Extract the (x, y) coordinate from the center of the cell holding the provided text.  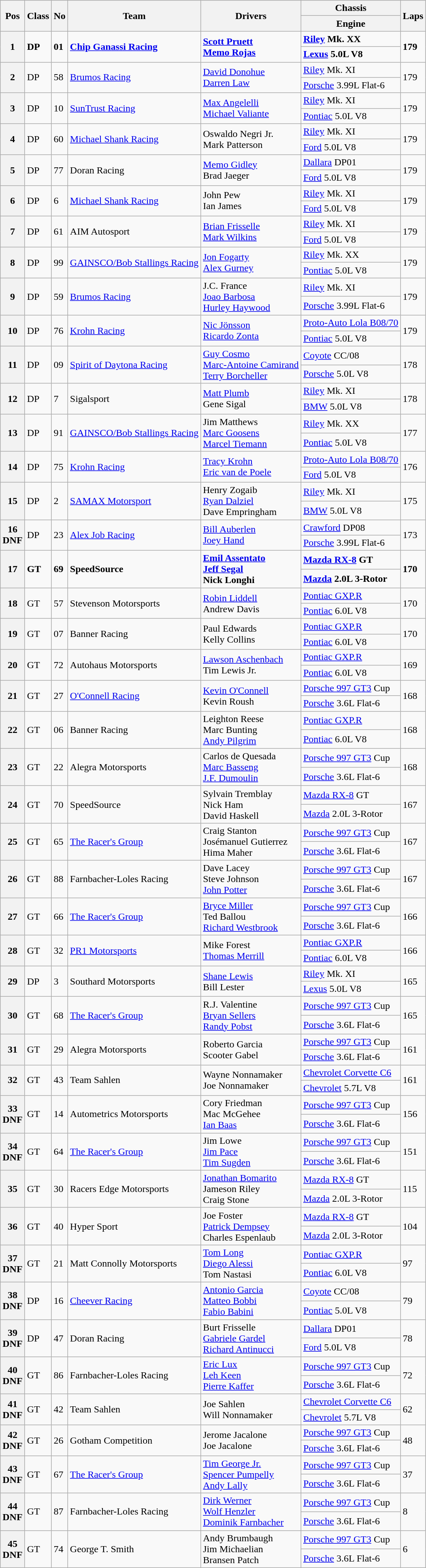
99 (60, 263)
19 (13, 634)
16DNF (13, 535)
16 (60, 1301)
66 (60, 916)
Craig Stanton Josémanuel Gutierrez Hima Maher (251, 842)
Engine (351, 23)
42 (60, 1410)
Jim Lowe Jim Pace Tim Sugden (251, 1151)
Drivers (251, 16)
Tracy Krohn Eric van de Poele (251, 467)
Cory Friedman Mac McGehee Ian Baas (251, 1114)
68 (60, 1015)
09 (60, 365)
Antonio Garcia Matteo Bobbi Fabio Babini (251, 1301)
No (60, 16)
97 (413, 1263)
SunTrust Racing (134, 108)
17 (13, 569)
65 (60, 842)
176 (413, 467)
59 (60, 297)
69 (60, 569)
Oswaldo Negri Jr. Mark Patterson (251, 139)
Porsche 5.0L V8 (351, 374)
33DNF (13, 1114)
Brian Frisselle Mark Wilkins (251, 232)
Carlos de Quesada Marc Basseng J.F. Dumoulin (251, 767)
Autometrics Motorsports (134, 1114)
Burt Frisselle Gabriele Gardel Richard Antinucci (251, 1338)
42DNF (13, 1440)
37 (413, 1474)
Roberto Garcia Scooter Gabel (251, 1049)
91 (60, 433)
64 (60, 1151)
O'Connell Racing (134, 696)
104 (413, 1226)
9 (13, 297)
Tim George Jr. Spencer Pumpelly Andy Lally (251, 1474)
Jonathan Bomarito Jameson Riley Craig Stone (251, 1189)
Chip Ganassi Racing (134, 47)
Jim Matthews Marc Goosens Marcel Tiemann (251, 433)
70 (60, 804)
4 (13, 139)
79 (413, 1301)
Cheever Racing (134, 1301)
12 (13, 399)
Matt Connolly Motorsports (134, 1263)
Sigalsport (134, 399)
Pos (13, 16)
38DNF (13, 1301)
15 (13, 501)
11 (13, 365)
67 (60, 1474)
Bryce Miller Ted Ballou Richard Westbrook (251, 916)
44DNF (13, 1512)
74 (60, 1549)
Laps (413, 16)
Robin Liddell Andrew Davis (251, 603)
57 (60, 603)
31 (13, 1049)
87 (60, 1512)
Jerome Jacalone Joe Jacalone (251, 1440)
Stevenson Motorsports (134, 603)
60 (60, 139)
75 (60, 467)
John Pew Ian James (251, 201)
18 (13, 603)
Gotham Competition (134, 1440)
40DNF (13, 1376)
Guy Cosmo Marc-Antoine Camirand Terry Borcheller (251, 365)
Team (134, 16)
01 (60, 47)
175 (413, 501)
Max Angelelli Michael Valiante (251, 108)
Racers Edge Motorsports (134, 1189)
115 (413, 1189)
88 (60, 879)
28 (13, 951)
Henry Zogaib Ryan Dalziel Dave Empringham (251, 501)
Nic Jönsson Ricardo Zonta (251, 331)
156 (413, 1114)
37DNF (13, 1263)
35 (13, 1189)
20 (13, 665)
76 (60, 331)
Sylvain Tremblay Nick Ham David Haskell (251, 804)
Leighton Reese Marc Bunting Andy Pilgrim (251, 730)
36 (13, 1226)
43 (60, 1080)
Jon Fogarty Alex Gurney (251, 263)
Tom Long Diego Alessi Tom Nastasi (251, 1263)
Mike Forest Thomas Merrill (251, 951)
Dirk Werner Wolf Henzler Dominik Farnbacher (251, 1512)
78 (413, 1338)
177 (413, 433)
Bill Auberlen Joey Hand (251, 535)
Shane Lewis Bill Lester (251, 981)
AIM Autosport (134, 232)
45DNF (13, 1549)
PR1 Motorsports (134, 951)
Southard Motorsports (134, 981)
Wayne Nonnamaker Joe Nonnamaker (251, 1080)
1 (13, 47)
77 (60, 170)
25 (13, 842)
58 (60, 77)
62 (413, 1410)
Chassis (351, 8)
SAMAX Motorsport (134, 501)
Memo Gidley Brad Jaeger (251, 170)
Andy Brumbaugh Jim Michaelian Bransen Patch (251, 1549)
Emil Assentato Jeff Segal Nick Longhi (251, 569)
5 (13, 170)
J.C. France Joao Barbosa Hurley Haywood (251, 297)
40 (60, 1226)
34DNF (13, 1151)
39DNF (13, 1338)
Hyper Sport (134, 1226)
173 (413, 535)
07 (60, 634)
George T. Smith (134, 1549)
R.J. Valentine Bryan Sellers Randy Pobst (251, 1015)
Class (38, 16)
Scott Pruett Memo Rojas (251, 47)
151 (413, 1151)
Dave Lacey Steve Johnson John Potter (251, 879)
13 (13, 433)
Lawson Aschenbach Tim Lewis Jr. (251, 665)
61 (60, 232)
48 (413, 1440)
24 (13, 804)
Paul Edwards Kelly Collins (251, 634)
06 (60, 730)
Alex Job Racing (134, 535)
David Donohue Darren Law (251, 77)
169 (413, 665)
Kevin O'Connell Kevin Roush (251, 696)
Eric Lux Leh Keen Pierre Kaffer (251, 1376)
43DNF (13, 1474)
Spirit of Daytona Racing (134, 365)
Joe Foster Patrick Dempsey Charles Espenlaub (251, 1226)
47 (60, 1338)
41DNF (13, 1410)
Matt Plumb Gene Sigal (251, 399)
86 (60, 1376)
Joe Sahlen Will Nonnamaker (251, 1410)
Crawford DP08 (351, 527)
Autohaus Motorsports (134, 665)
